Determine the [x, y] coordinate at the center of the cell enclosing the given text.  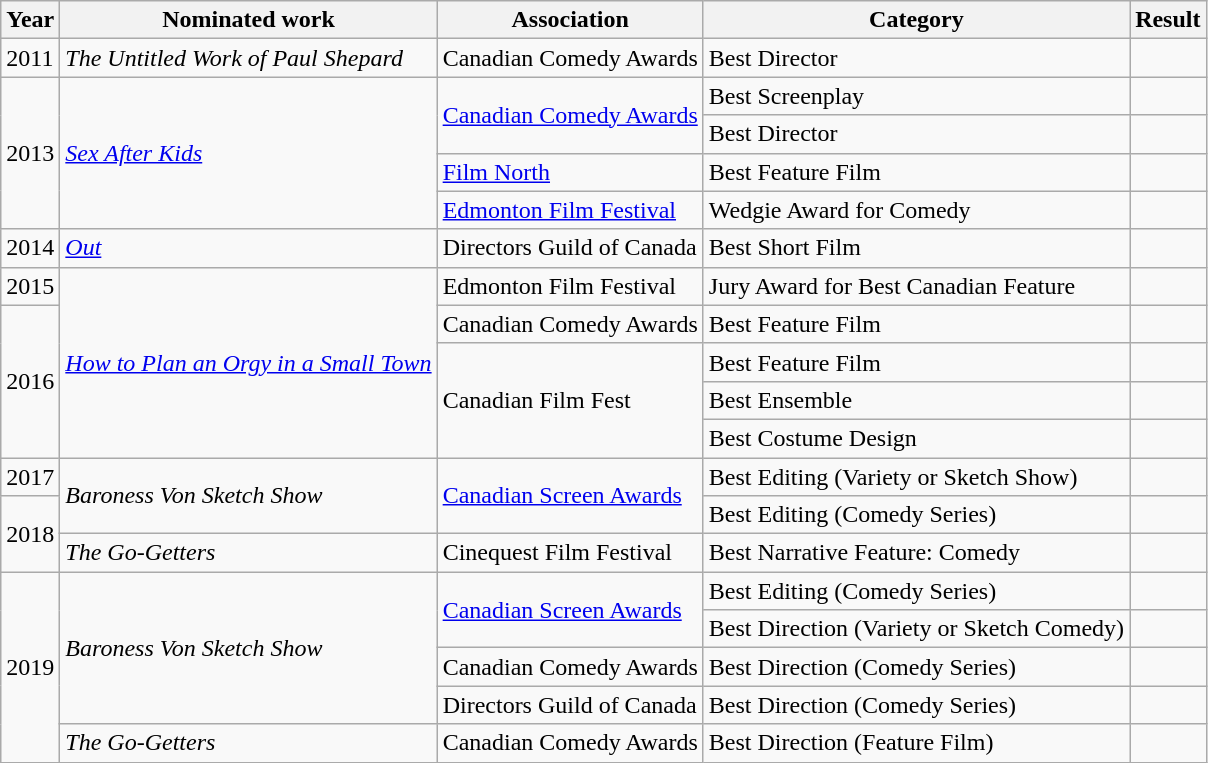
Canadian Film Fest [570, 400]
Out [248, 248]
Best Editing (Variety or Sketch Show) [916, 477]
Sex After Kids [248, 153]
The Untitled Work of Paul Shepard [248, 58]
Wedgie Award for Comedy [916, 210]
2018 [30, 534]
Year [30, 20]
2019 [30, 667]
Film North [570, 172]
2015 [30, 286]
Best Costume Design [916, 438]
2014 [30, 248]
Category [916, 20]
2017 [30, 477]
Nominated work [248, 20]
2013 [30, 153]
Best Direction (Feature Film) [916, 743]
Best Ensemble [916, 400]
2016 [30, 381]
Result [1168, 20]
Cinequest Film Festival [570, 553]
Best Direction (Variety or Sketch Comedy) [916, 629]
2011 [30, 58]
How to Plan an Orgy in a Small Town [248, 362]
Association [570, 20]
Best Screenplay [916, 96]
Best Narrative Feature: Comedy [916, 553]
Jury Award for Best Canadian Feature [916, 286]
Best Short Film [916, 248]
